For the text-containing cell, return its midpoint in [x, y] coordinate format. 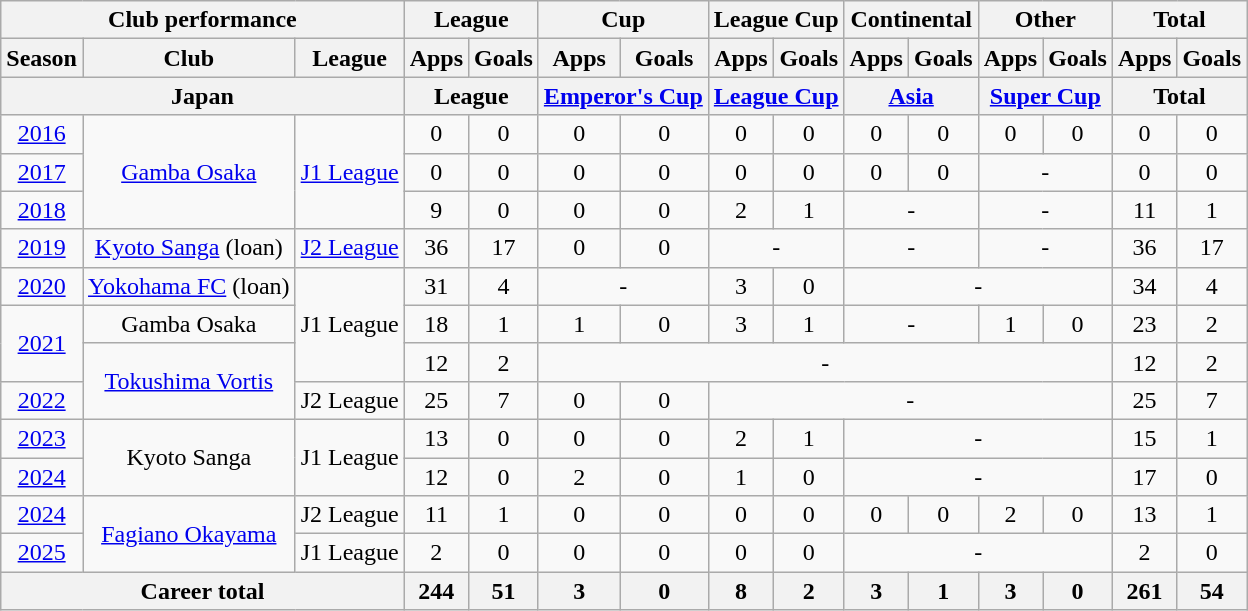
2023 [42, 438]
51 [504, 591]
Emperor's Cup [623, 96]
Fagiano Okayama [188, 534]
23 [1144, 324]
18 [436, 324]
2018 [42, 210]
Continental [911, 20]
Other [1045, 20]
2019 [42, 248]
2021 [42, 343]
Kyoto Sanga [188, 457]
2022 [42, 400]
Super Cup [1045, 96]
2017 [42, 172]
244 [436, 591]
15 [1144, 438]
Cup [623, 20]
261 [1144, 591]
Yokohama FC (loan) [188, 286]
Japan [202, 96]
2025 [42, 553]
Career total [202, 591]
Club [188, 58]
34 [1144, 286]
Asia [911, 96]
Club performance [202, 20]
Tokushima Vortis [188, 381]
8 [740, 591]
31 [436, 286]
2020 [42, 286]
2016 [42, 134]
54 [1212, 591]
9 [436, 210]
Season [42, 58]
Kyoto Sanga (loan) [188, 248]
